Identify which cell holds the provided text, then report its [x, y] central coordinate. 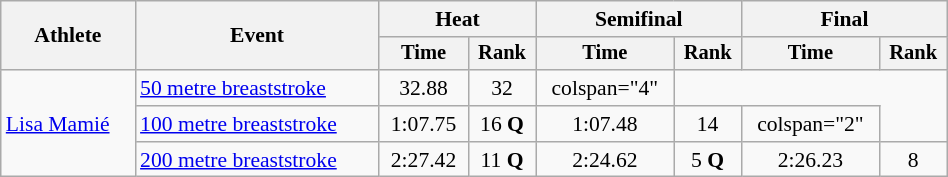
100 metre breaststroke [257, 124]
colspan="2" [811, 124]
Lisa Mamié [68, 124]
32 [502, 88]
1:07.48 [605, 124]
50 metre breaststroke [257, 88]
Athlete [68, 36]
14 [708, 124]
Event [257, 36]
32.88 [424, 88]
Final [845, 19]
Semifinal [639, 19]
16 Q [502, 124]
colspan="4" [605, 88]
1:07.75 [424, 124]
Heat [458, 19]
